Find where the given text appears and provide that cell's center as (x, y) coordinate. 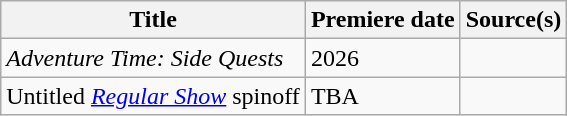
TBA (382, 96)
Premiere date (382, 20)
Untitled Regular Show spinoff (154, 96)
Title (154, 20)
2026 (382, 58)
Source(s) (514, 20)
Adventure Time: Side Quests (154, 58)
